Extract the (x, y) coordinate from the center of the cell holding the provided text.  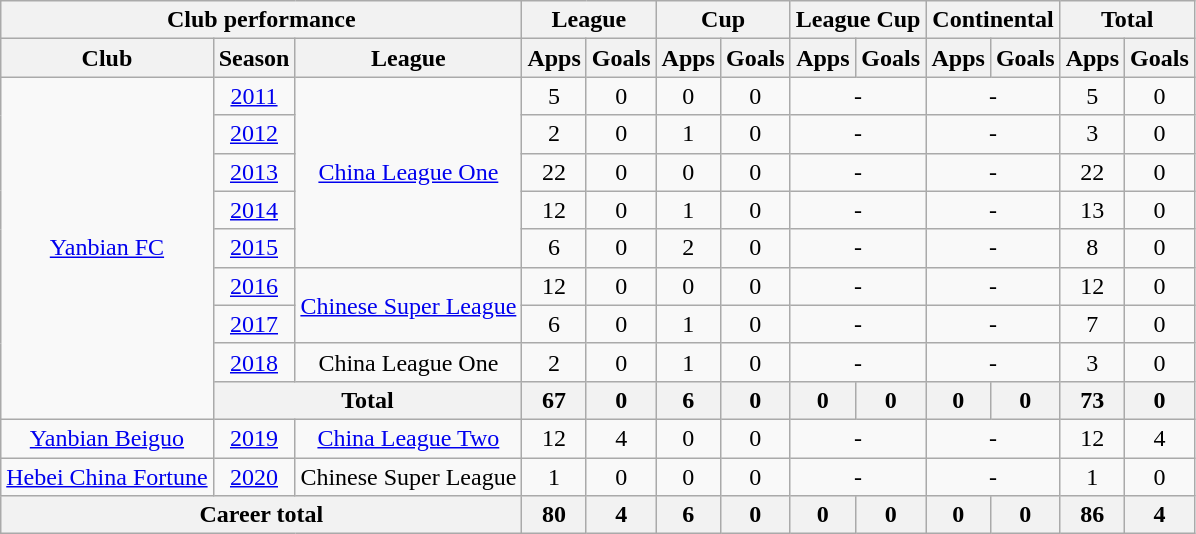
Yanbian FC (107, 248)
67 (554, 400)
7 (1092, 324)
Continental (993, 20)
Hebei China Fortune (107, 477)
2016 (254, 286)
Season (254, 58)
League Cup (858, 20)
8 (1092, 248)
2013 (254, 172)
2020 (254, 477)
2019 (254, 438)
80 (554, 515)
Club performance (262, 20)
Yanbian Beiguo (107, 438)
2018 (254, 362)
2015 (254, 248)
2011 (254, 96)
2017 (254, 324)
Career total (262, 515)
86 (1092, 515)
Cup (723, 20)
2012 (254, 134)
China League Two (408, 438)
2014 (254, 210)
13 (1092, 210)
73 (1092, 400)
Club (107, 58)
